Determine the (x, y) coordinate at the center of the cell enclosing the given text.  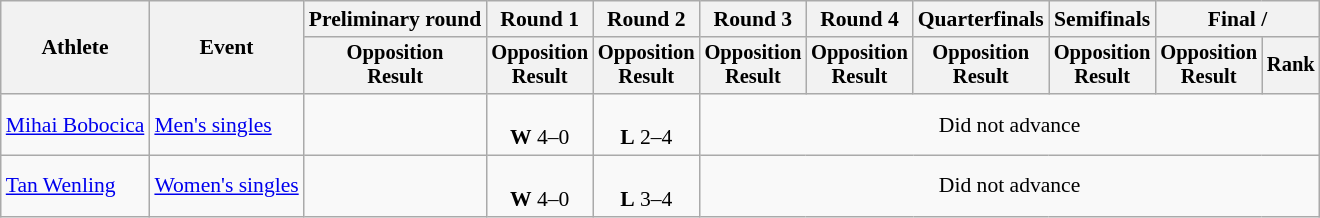
Mihai Bobocica (76, 124)
L 3–4 (646, 186)
Semifinals (1102, 19)
Final / (1237, 19)
Athlete (76, 48)
Round 1 (540, 19)
Men's singles (226, 124)
L 2–4 (646, 124)
Round 2 (646, 19)
Rank (1291, 66)
Tan Wenling (76, 186)
Round 4 (860, 19)
Preliminary round (396, 19)
Quarterfinals (981, 19)
Round 3 (754, 19)
Event (226, 48)
Women's singles (226, 186)
